Extract the (X, Y) coordinate from the center of the cell holding the provided text.  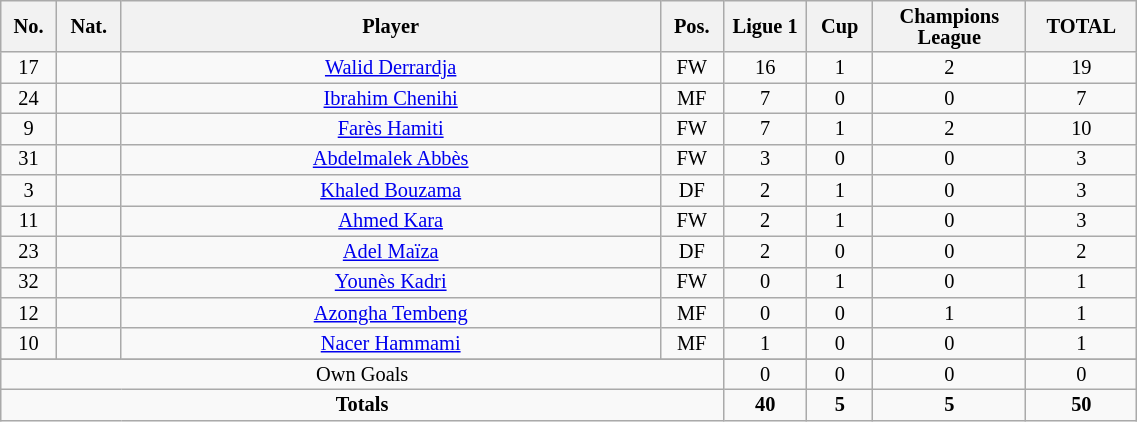
Pos. (692, 26)
Player (390, 26)
Ligue 1 (764, 26)
Abdelmalek Abbès (390, 160)
Nat. (88, 26)
Khaled Bouzama (390, 190)
Younès Kadri (390, 282)
Champions League (950, 26)
40 (764, 404)
19 (1082, 68)
23 (29, 252)
Ahmed Kara (390, 220)
9 (29, 128)
Adel Maïza (390, 252)
24 (29, 98)
Azongha Tembeng (390, 312)
11 (29, 220)
32 (29, 282)
Nacer Hammami (390, 344)
16 (764, 68)
Cup (840, 26)
No. (29, 26)
Totals (362, 404)
50 (1082, 404)
31 (29, 160)
TOTAL (1082, 26)
Walid Derrardja (390, 68)
17 (29, 68)
Own Goals (362, 374)
Ibrahim Chenihi (390, 98)
Farès Hamiti (390, 128)
12 (29, 312)
